From the cell containing the given text, extract its center point as [x, y] coordinate. 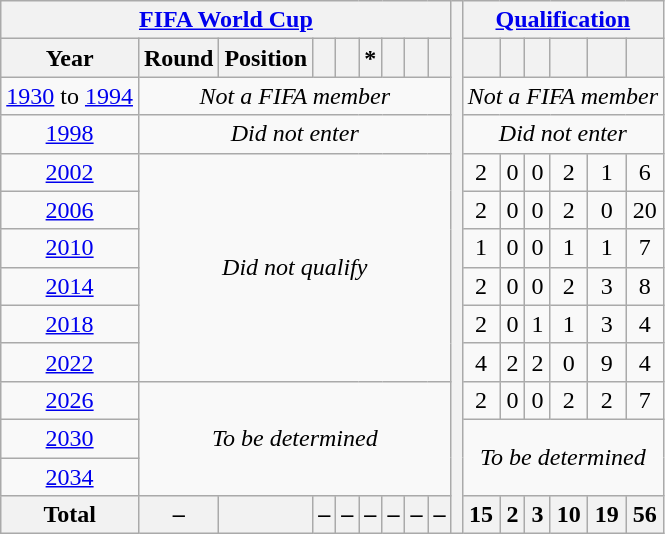
1930 to 1994 [70, 96]
9 [607, 362]
1998 [70, 134]
Position [266, 58]
6 [645, 172]
* [370, 58]
8 [645, 286]
19 [607, 515]
Year [70, 58]
20 [645, 210]
2010 [70, 248]
2026 [70, 400]
15 [481, 515]
Did not qualify [294, 267]
FIFA World Cup [226, 20]
Qualification [562, 20]
2022 [70, 362]
2002 [70, 172]
10 [569, 515]
Round [178, 58]
2030 [70, 438]
56 [645, 515]
Total [70, 515]
2006 [70, 210]
2014 [70, 286]
2034 [70, 477]
2018 [70, 324]
